Search for the cell housing the specified text and yield its (x, y) center coordinate. 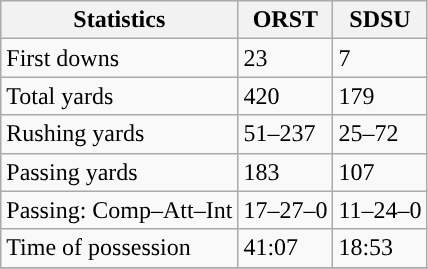
51–237 (286, 134)
107 (380, 172)
Total yards (120, 96)
ORST (286, 20)
Rushing yards (120, 134)
Time of possession (120, 248)
41:07 (286, 248)
179 (380, 96)
18:53 (380, 248)
First downs (120, 58)
Statistics (120, 20)
17–27–0 (286, 210)
25–72 (380, 134)
7 (380, 58)
Passing yards (120, 172)
SDSU (380, 20)
420 (286, 96)
23 (286, 58)
Passing: Comp–Att–Int (120, 210)
183 (286, 172)
11–24–0 (380, 210)
